From the cell containing the given text, extract its center point as [x, y] coordinate. 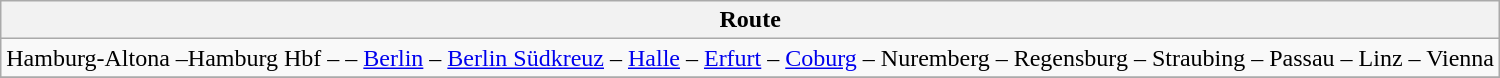
Route [750, 20]
Hamburg-Altona –Hamburg Hbf – – Berlin – Berlin Südkreuz – Halle – Erfurt – Coburg – Nuremberg – Regensburg – Straubing – Passau – Linz – Vienna [750, 58]
